Return (X, Y) of the center of cell containing provided text 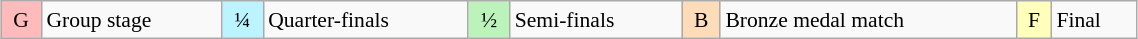
Bronze medal match (868, 20)
F (1034, 20)
Quarter-finals (366, 20)
¼ (242, 20)
Group stage (132, 20)
B (702, 20)
G (21, 20)
Semi-finals (596, 20)
Final (1094, 20)
½ (488, 20)
